From the cell containing the given text, extract its center point as (X, Y) coordinate. 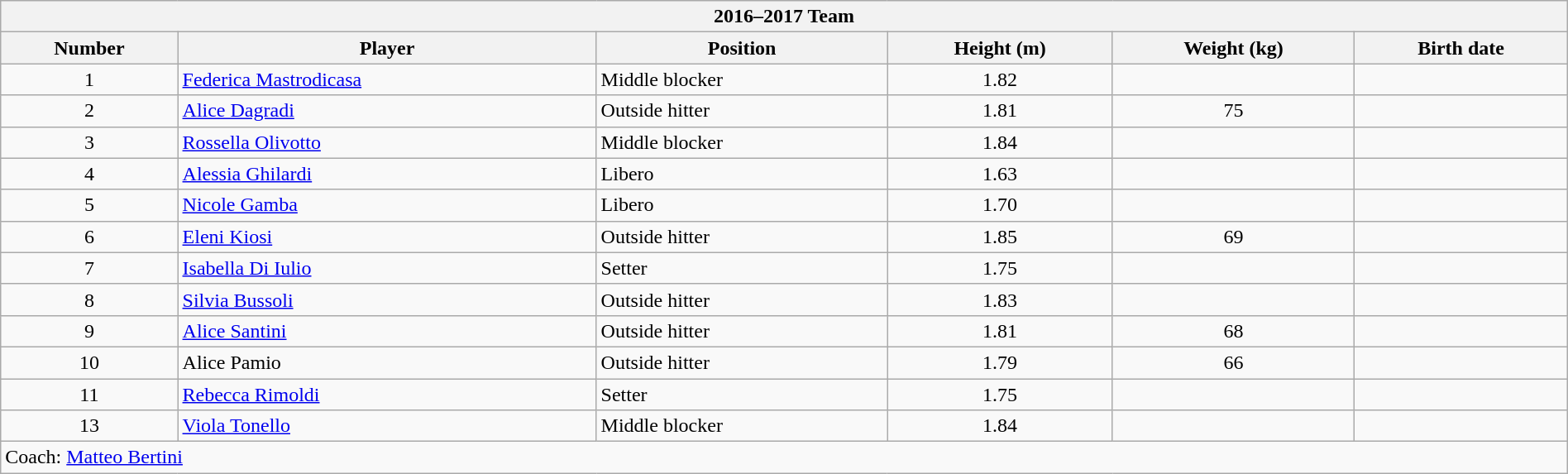
Coach: Matteo Bertini (784, 457)
5 (89, 205)
7 (89, 268)
3 (89, 142)
1 (89, 79)
1.79 (1000, 362)
Federica Mastrodicasa (387, 79)
Rossella Olivotto (387, 142)
1.70 (1000, 205)
Height (m) (1000, 48)
1.63 (1000, 174)
1.83 (1000, 299)
9 (89, 331)
66 (1234, 362)
Position (742, 48)
Silvia Bussoli (387, 299)
69 (1234, 237)
Player (387, 48)
Alice Pamio (387, 362)
75 (1234, 111)
4 (89, 174)
1.85 (1000, 237)
Viola Tonello (387, 426)
Eleni Kiosi (387, 237)
Nicole Gamba (387, 205)
Weight (kg) (1234, 48)
Alice Santini (387, 331)
Birth date (1460, 48)
Alessia Ghilardi (387, 174)
68 (1234, 331)
Isabella Di Iulio (387, 268)
6 (89, 237)
2016–2017 Team (784, 17)
Alice Dagradi (387, 111)
11 (89, 395)
Number (89, 48)
13 (89, 426)
2 (89, 111)
8 (89, 299)
10 (89, 362)
Rebecca Rimoldi (387, 395)
1.82 (1000, 79)
